Return the (X, Y) coordinate for the center point of the cell that contains the specified text.  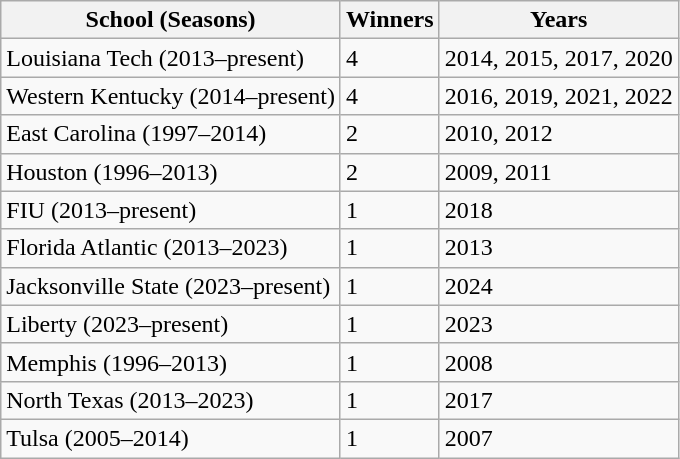
2023 (558, 324)
Tulsa (2005–2014) (171, 438)
2017 (558, 400)
2013 (558, 248)
2009, 2011 (558, 172)
2010, 2012 (558, 134)
School (Seasons) (171, 20)
Houston (1996–2013) (171, 172)
Winners (390, 20)
Years (558, 20)
2018 (558, 210)
Louisiana Tech (2013–present) (171, 58)
2007 (558, 438)
2024 (558, 286)
2014, 2015, 2017, 2020 (558, 58)
2016, 2019, 2021, 2022 (558, 96)
East Carolina (1997–2014) (171, 134)
North Texas (2013–2023) (171, 400)
Western Kentucky (2014–present) (171, 96)
Memphis (1996–2013) (171, 362)
2008 (558, 362)
FIU (2013–present) (171, 210)
Florida Atlantic (2013–2023) (171, 248)
Jacksonville State (2023–present) (171, 286)
Liberty (2023–present) (171, 324)
